Return [X, Y] of the center of cell containing provided text 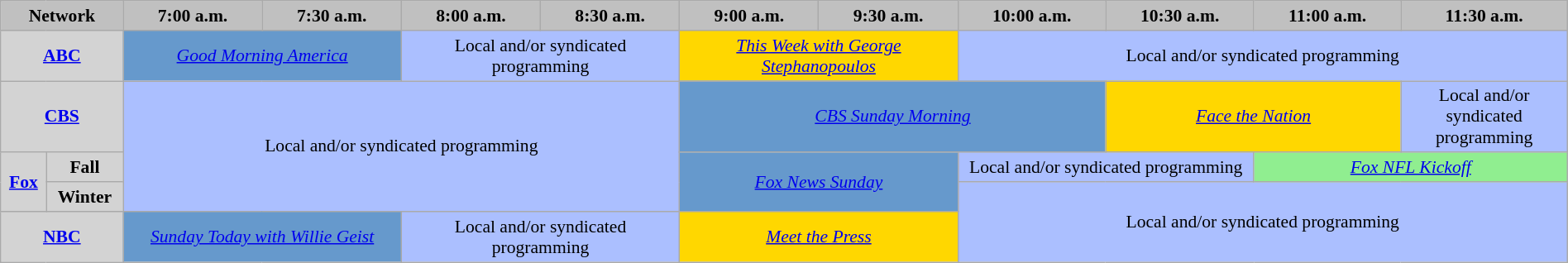
CBS [62, 117]
Network [62, 16]
Face the Nation [1254, 117]
Meet the Press [819, 237]
9:00 a.m. [749, 16]
7:30 a.m. [332, 16]
11:00 a.m. [1327, 16]
ABC [62, 56]
8:30 a.m. [610, 16]
Fox [23, 182]
10:00 a.m. [1032, 16]
Fox NFL Kickoff [1411, 168]
This Week with George Stephanopoulos [819, 56]
10:30 a.m. [1179, 16]
11:30 a.m. [1484, 16]
Sunday Today with Willie Geist [262, 237]
Fall [84, 168]
7:00 a.m. [193, 16]
9:30 a.m. [888, 16]
Good Morning America [262, 56]
NBC [62, 237]
Winter [84, 197]
8:00 a.m. [471, 16]
CBS Sunday Morning [893, 117]
Fox News Sunday [819, 182]
